Locate the cell with the specified text and output its [x, y] center coordinate. 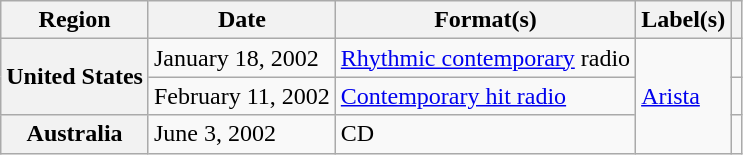
Australia [75, 134]
Label(s) [684, 20]
Region [75, 20]
Rhythmic contemporary radio [485, 58]
United States [75, 77]
June 3, 2002 [242, 134]
Contemporary hit radio [485, 96]
Format(s) [485, 20]
January 18, 2002 [242, 58]
February 11, 2002 [242, 96]
CD [485, 134]
Date [242, 20]
Arista [684, 96]
